Detect which cell encompasses the target text, then output its [X, Y] center coordinate. 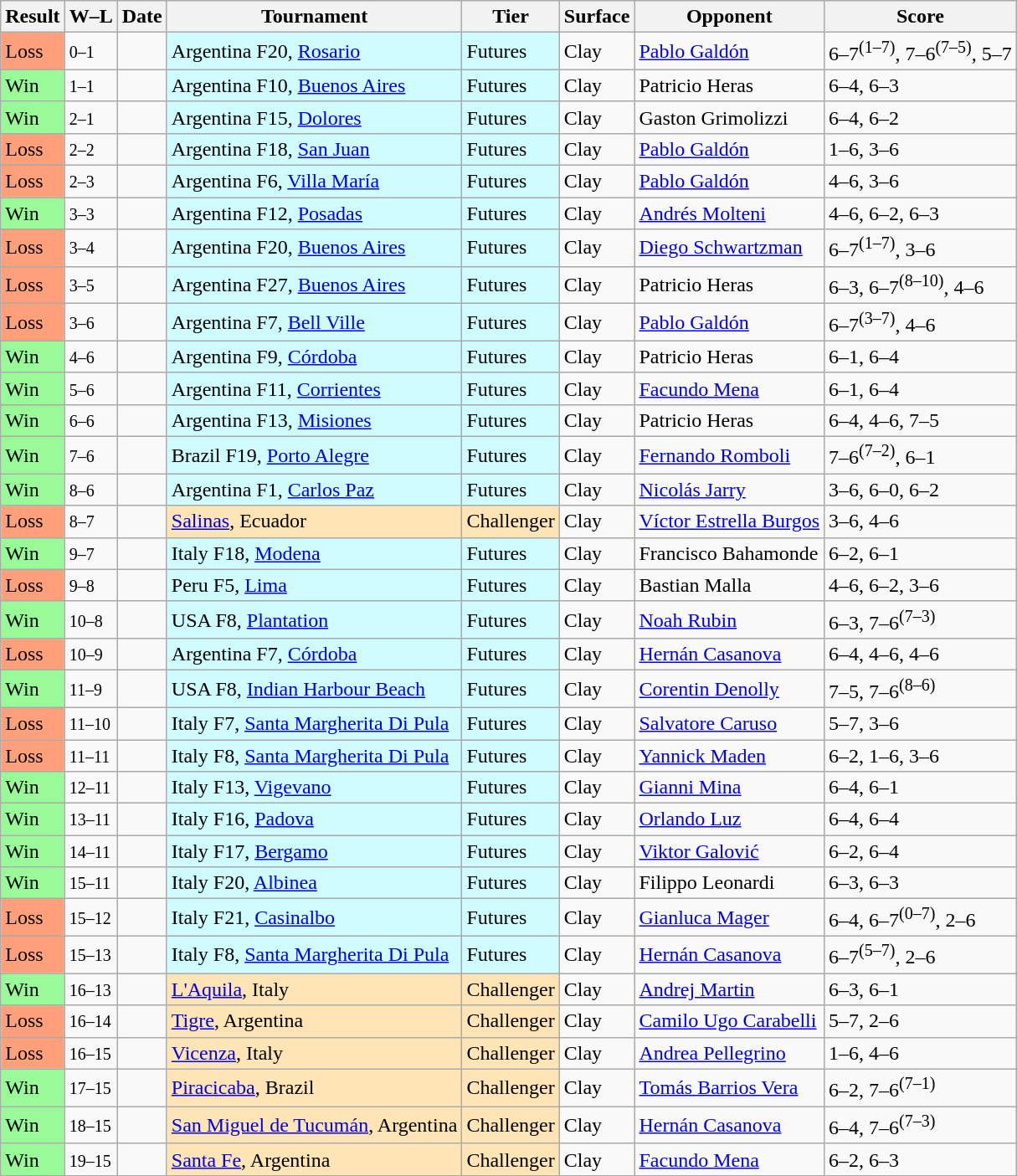
5–7, 3–6 [921, 724]
15–11 [90, 883]
13–11 [90, 819]
Italy F21, Casinalbo [315, 917]
6–3, 6–7(8–10), 4–6 [921, 285]
11–10 [90, 724]
Gianluca Mager [730, 917]
14–11 [90, 851]
16–14 [90, 1021]
4–6, 6–2, 3–6 [921, 585]
7–6(7–2), 6–1 [921, 455]
6–3, 7–6(7–3) [921, 619]
USA F8, Indian Harbour Beach [315, 690]
17–15 [90, 1088]
Andrés Molteni [730, 213]
3–6, 6–0, 6–2 [921, 490]
W–L [90, 17]
Tomás Barrios Vera [730, 1088]
6–3, 6–3 [921, 883]
L'Aquila, Italy [315, 989]
Camilo Ugo Carabelli [730, 1021]
Italy F17, Bergamo [315, 851]
Italy F7, Santa Margherita Di Pula [315, 724]
Tier [511, 17]
Italy F18, Modena [315, 553]
Gaston Grimolizzi [730, 117]
2–2 [90, 149]
6–2, 6–4 [921, 851]
Andrea Pellegrino [730, 1053]
2–1 [90, 117]
Argentina F20, Rosario [315, 52]
7–5, 7–6(8–6) [921, 690]
1–1 [90, 85]
Salinas, Ecuador [315, 521]
3–3 [90, 213]
Yannick Maden [730, 756]
Argentina F12, Posadas [315, 213]
16–13 [90, 989]
6–6 [90, 420]
6–4, 6–3 [921, 85]
6–2, 1–6, 3–6 [921, 756]
16–15 [90, 1053]
Argentina F1, Carlos Paz [315, 490]
8–6 [90, 490]
6–7(5–7), 2–6 [921, 954]
Argentina F20, Buenos Aires [315, 248]
Result [33, 17]
Nicolás Jarry [730, 490]
Andrej Martin [730, 989]
6–4, 6–7(0–7), 2–6 [921, 917]
Argentina F11, Corrientes [315, 388]
Argentina F27, Buenos Aires [315, 285]
9–8 [90, 585]
USA F8, Plantation [315, 619]
Score [921, 17]
Gianni Mina [730, 788]
Argentina F15, Dolores [315, 117]
6–2, 7–6(7–1) [921, 1088]
Santa Fe, Argentina [315, 1159]
Salvatore Caruso [730, 724]
3–6 [90, 323]
11–9 [90, 690]
Filippo Leonardi [730, 883]
Tigre, Argentina [315, 1021]
5–7, 2–6 [921, 1021]
18–15 [90, 1125]
1–6, 3–6 [921, 149]
6–2, 6–3 [921, 1159]
6–4, 4–6, 7–5 [921, 420]
6–3, 6–1 [921, 989]
6–2, 6–1 [921, 553]
6–4, 6–1 [921, 788]
Francisco Bahamonde [730, 553]
3–4 [90, 248]
Fernando Romboli [730, 455]
12–11 [90, 788]
19–15 [90, 1159]
Piracicaba, Brazil [315, 1088]
Surface [597, 17]
Noah Rubin [730, 619]
3–5 [90, 285]
10–8 [90, 619]
Argentina F7, Bell Ville [315, 323]
Argentina F13, Misiones [315, 420]
4–6, 3–6 [921, 182]
15–12 [90, 917]
6–7(1–7), 7–6(7–5), 5–7 [921, 52]
6–7(1–7), 3–6 [921, 248]
Tournament [315, 17]
Argentina F9, Córdoba [315, 357]
2–3 [90, 182]
Diego Schwartzman [730, 248]
6–4, 4–6, 4–6 [921, 655]
6–4, 7–6(7–3) [921, 1125]
4–6, 6–2, 6–3 [921, 213]
Víctor Estrella Burgos [730, 521]
10–9 [90, 655]
Vicenza, Italy [315, 1053]
0–1 [90, 52]
7–6 [90, 455]
9–7 [90, 553]
1–6, 4–6 [921, 1053]
Argentina F6, Villa María [315, 182]
8–7 [90, 521]
3–6, 4–6 [921, 521]
Italy F13, Vigevano [315, 788]
6–7(3–7), 4–6 [921, 323]
Italy F16, Padova [315, 819]
Peru F5, Lima [315, 585]
Brazil F19, Porto Alegre [315, 455]
6–4, 6–2 [921, 117]
Argentina F10, Buenos Aires [315, 85]
Viktor Galović [730, 851]
Argentina F7, Córdoba [315, 655]
San Miguel de Tucumán, Argentina [315, 1125]
4–6 [90, 357]
6–4, 6–4 [921, 819]
Italy F20, Albinea [315, 883]
Orlando Luz [730, 819]
15–13 [90, 954]
Date [142, 17]
Corentin Denolly [730, 690]
Argentina F18, San Juan [315, 149]
11–11 [90, 756]
5–6 [90, 388]
Bastian Malla [730, 585]
Opponent [730, 17]
